Find where the given text appears and provide that cell's center as (x, y) coordinate. 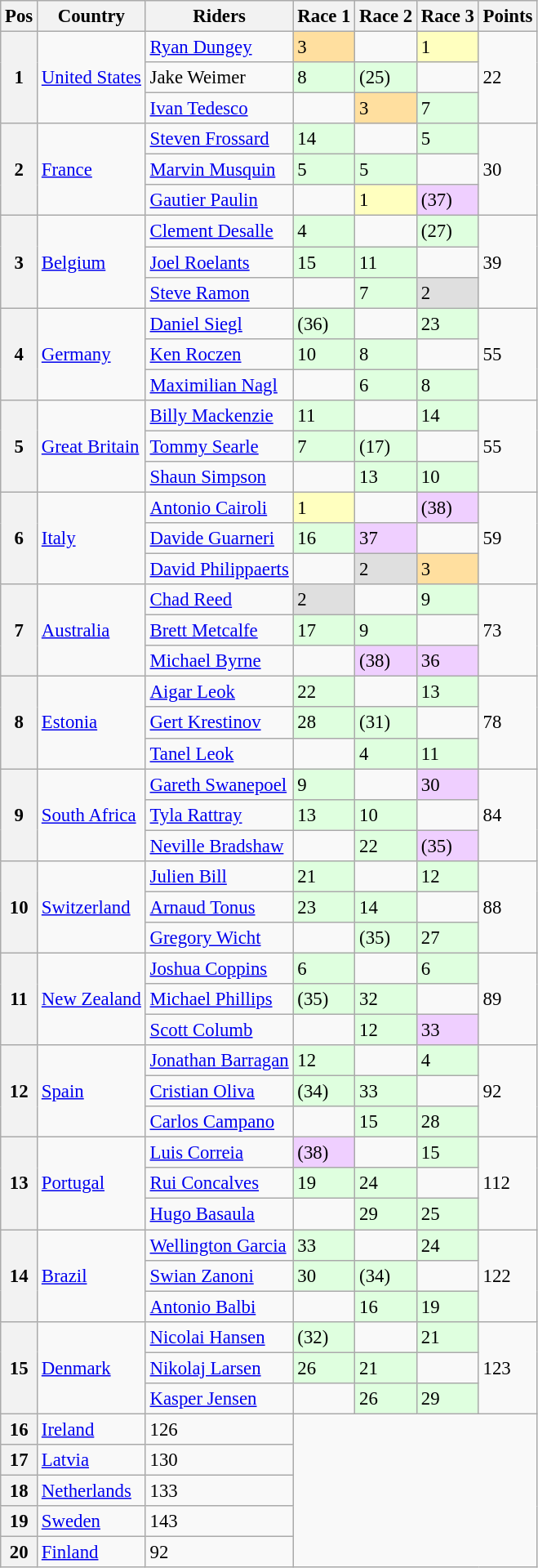
Ireland (91, 1429)
Estonia (91, 722)
Chad Reed (219, 600)
Race 3 (448, 16)
20 (20, 1552)
143 (219, 1521)
126 (219, 1429)
Ryan Dungey (219, 47)
Clement Desalle (219, 231)
Germany (91, 355)
Country (91, 16)
Finland (91, 1552)
130 (219, 1460)
New Zealand (91, 998)
18 (20, 1490)
Australia (91, 631)
Points (508, 16)
Neville Bradshaw (219, 846)
Ken Roczen (219, 354)
Gert Krestinov (219, 723)
78 (508, 722)
133 (219, 1490)
Daniel Siegl (219, 324)
Joshua Coppins (219, 968)
Great Britain (91, 446)
Belgium (91, 261)
Aigar Leok (219, 692)
Gregory Wicht (219, 938)
Billy Mackenzie (219, 416)
Pos (20, 16)
Kasper Jensen (219, 1399)
37 (386, 538)
Nicolai Hansen (219, 1337)
122 (508, 1276)
89 (508, 998)
Brazil (91, 1276)
(37) (448, 200)
Ivan Tedesco (219, 109)
Marvin Musquin (219, 170)
88 (508, 907)
123 (508, 1368)
Tanel Leok (219, 753)
39 (508, 261)
(27) (448, 231)
25 (448, 1214)
Cristian Oliva (219, 1092)
59 (508, 538)
Gareth Swanepoel (219, 784)
84 (508, 815)
Sweden (91, 1521)
United States (91, 78)
Gautier Paulin (219, 200)
Nikolaj Larsen (219, 1368)
Steve Ramon (219, 293)
27 (448, 938)
Antonio Cairoli (219, 507)
South Africa (91, 815)
112 (508, 1183)
(31) (386, 723)
Michael Byrne (219, 661)
Portugal (91, 1183)
Wellington Garcia (219, 1245)
Tommy Searle (219, 446)
Luis Correia (219, 1153)
Julien Bill (219, 877)
Switzerland (91, 907)
Hugo Basaula (219, 1214)
Davide Guarneri (219, 538)
Arnaud Tonus (219, 907)
Shaun Simpson (219, 477)
Jake Weimer (219, 78)
(36) (324, 324)
Michael Phillips (219, 999)
32 (386, 999)
Steven Frossard (219, 139)
Swian Zanoni (219, 1275)
Latvia (91, 1460)
Jonathan Barragan (219, 1061)
Race 2 (386, 16)
(32) (324, 1337)
(17) (386, 446)
36 (448, 661)
(25) (386, 78)
Carlos Campano (219, 1122)
Spain (91, 1092)
Netherlands (91, 1490)
Maximilian Nagl (219, 385)
Brett Metcalfe (219, 631)
Scott Columb (219, 1030)
Tyla Rattray (219, 815)
Italy (91, 538)
Joel Roelants (219, 262)
David Philippaerts (219, 570)
Denmark (91, 1368)
France (91, 170)
Riders (219, 16)
Antonio Balbi (219, 1307)
Race 1 (324, 16)
Rui Concalves (219, 1184)
73 (508, 631)
